Find where the given text appears and provide that cell's center as (X, Y) coordinate. 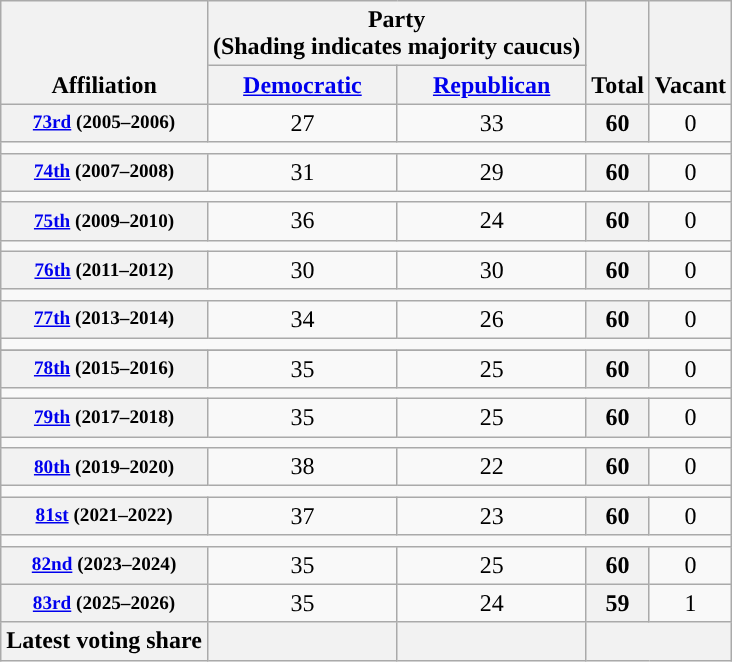
34 (302, 319)
26 (491, 319)
Democratic (302, 85)
29 (491, 172)
76th (2011–2012) (104, 270)
74th (2007–2008) (104, 172)
Total (618, 52)
75th (2009–2010) (104, 221)
36 (302, 221)
Affiliation (104, 52)
Party (Shading indicates majority caucus) (396, 34)
59 (618, 603)
38 (302, 467)
33 (491, 123)
Republican (491, 85)
27 (302, 123)
23 (491, 516)
77th (2013–2014) (104, 319)
83rd (2025–2026) (104, 603)
82nd (2023–2024) (104, 565)
73rd (2005–2006) (104, 123)
Vacant (690, 52)
79th (2017–2018) (104, 418)
80th (2019–2020) (104, 467)
37 (302, 516)
22 (491, 467)
78th (2015–2016) (104, 369)
81st (2021–2022) (104, 516)
Latest voting share (104, 641)
1 (690, 603)
31 (302, 172)
